Search for the cell housing the specified text and yield its [X, Y] center coordinate. 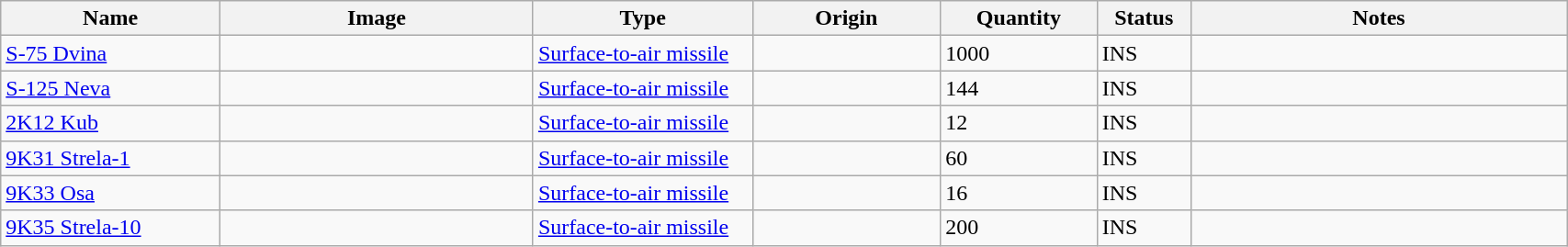
16 [1019, 193]
9K35 Strela-10 [110, 228]
Status [1144, 18]
200 [1019, 228]
9K31 Strela-1 [110, 158]
9K33 Osa [110, 193]
S-75 Dvina [110, 53]
Image [377, 18]
Name [110, 18]
12 [1019, 123]
Origin [847, 18]
2K12 Kub [110, 123]
Notes [1378, 18]
60 [1019, 158]
144 [1019, 88]
Quantity [1019, 18]
S-125 Neva [110, 88]
1000 [1019, 53]
Type [643, 18]
